For the text-containing cell, return its midpoint in [X, Y] coordinate format. 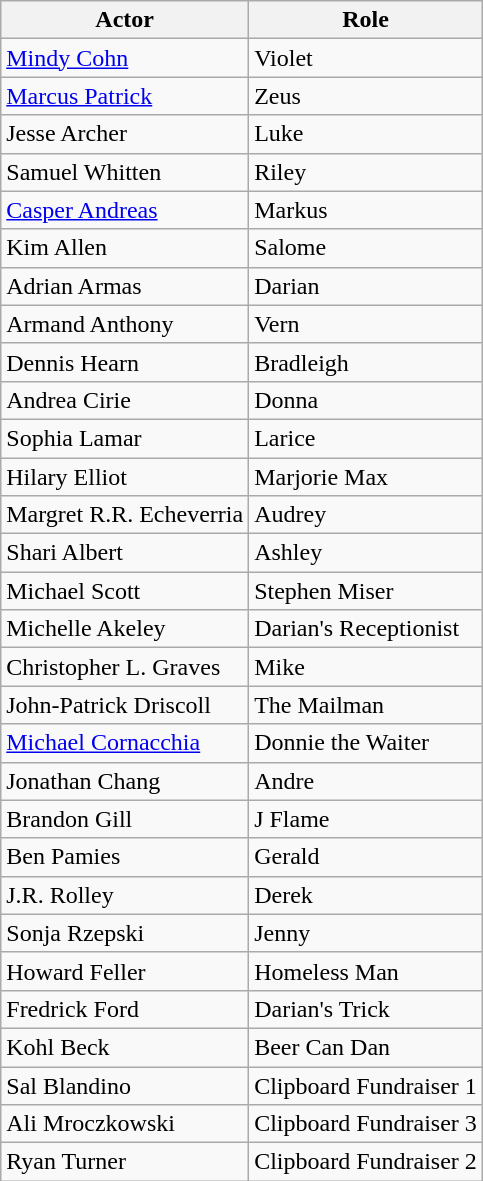
Darian's Trick [366, 1009]
Kohl Beck [125, 1047]
Actor [125, 20]
Dennis Hearn [125, 362]
Marcus Patrick [125, 96]
Samuel Whitten [125, 172]
Larice [366, 438]
Beer Can Dan [366, 1047]
Michelle Akeley [125, 629]
Shari Albert [125, 553]
Clipboard Fundraiser 3 [366, 1124]
Mike [366, 667]
Ashley [366, 553]
Adrian Armas [125, 286]
Homeless Man [366, 971]
John-Patrick Driscoll [125, 705]
Gerald [366, 857]
Michael Scott [125, 591]
J Flame [366, 819]
Sophia Lamar [125, 438]
Jonathan Chang [125, 781]
J.R. Rolley [125, 895]
Mindy Cohn [125, 58]
Donnie the Waiter [366, 743]
Zeus [366, 96]
Riley [366, 172]
Ali Mroczkowski [125, 1124]
Armand Anthony [125, 324]
Fredrick Ford [125, 1009]
Violet [366, 58]
Casper Andreas [125, 210]
Derek [366, 895]
Andrea Cirie [125, 400]
Vern [366, 324]
Salome [366, 248]
Luke [366, 134]
Jenny [366, 933]
Brandon Gill [125, 819]
Howard Feller [125, 971]
Clipboard Fundraiser 1 [366, 1085]
Stephen Miser [366, 591]
Marjorie Max [366, 477]
The Mailman [366, 705]
Kim Allen [125, 248]
Clipboard Fundraiser 2 [366, 1162]
Margret R.R. Echeverria [125, 515]
Ben Pamies [125, 857]
Sal Blandino [125, 1085]
Hilary Elliot [125, 477]
Michael Cornacchia [125, 743]
Audrey [366, 515]
Bradleigh [366, 362]
Ryan Turner [125, 1162]
Darian [366, 286]
Jesse Archer [125, 134]
Markus [366, 210]
Role [366, 20]
Darian's Receptionist [366, 629]
Donna [366, 400]
Andre [366, 781]
Christopher L. Graves [125, 667]
Sonja Rzepski [125, 933]
